Return (x, y) of the center of cell containing provided text 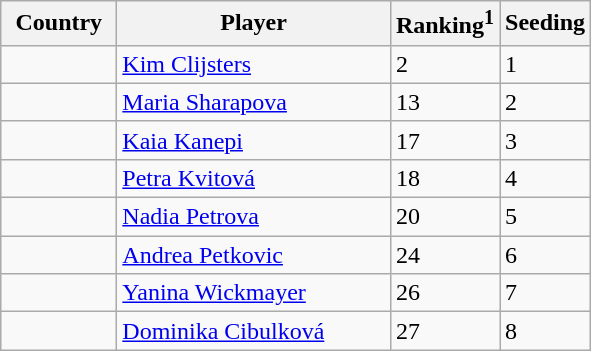
24 (444, 255)
Kaia Kanepi (254, 140)
7 (546, 293)
Country (59, 24)
8 (546, 331)
4 (546, 178)
Player (254, 24)
Kim Clijsters (254, 64)
5 (546, 217)
17 (444, 140)
26 (444, 293)
Nadia Petrova (254, 217)
Seeding (546, 24)
18 (444, 178)
Dominika Cibulková (254, 331)
Petra Kvitová (254, 178)
Yanina Wickmayer (254, 293)
Andrea Petkovic (254, 255)
27 (444, 331)
3 (546, 140)
13 (444, 102)
Maria Sharapova (254, 102)
6 (546, 255)
Ranking1 (444, 24)
20 (444, 217)
1 (546, 64)
